Scan for the cell matching the given text and deliver its [X, Y] coordinate at center. 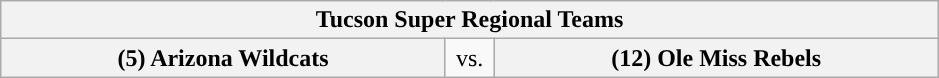
(5) Arizona Wildcats [224, 58]
(12) Ole Miss Rebels [716, 58]
Tucson Super Regional Teams [470, 20]
vs. [470, 58]
